From the cell containing the given text, extract its center point as (x, y) coordinate. 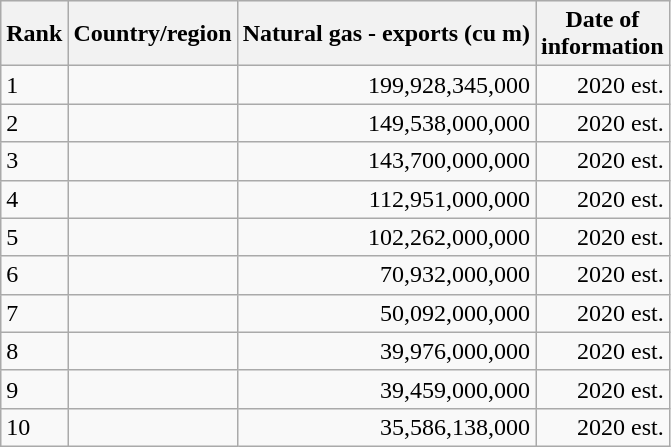
5 (34, 237)
Rank (34, 34)
50,092,000,000 (386, 313)
Country/region (152, 34)
8 (34, 351)
70,932,000,000 (386, 275)
35,586,138,000 (386, 427)
102,262,000,000 (386, 237)
39,459,000,000 (386, 389)
3 (34, 161)
39,976,000,000 (386, 351)
4 (34, 199)
Date of information (603, 34)
9 (34, 389)
149,538,000,000 (386, 123)
112,951,000,000 (386, 199)
7 (34, 313)
199,928,345,000 (386, 85)
10 (34, 427)
2 (34, 123)
6 (34, 275)
Natural gas - exports (cu m) (386, 34)
143,700,000,000 (386, 161)
1 (34, 85)
